Identify which cell holds the provided text, then report its (x, y) central coordinate. 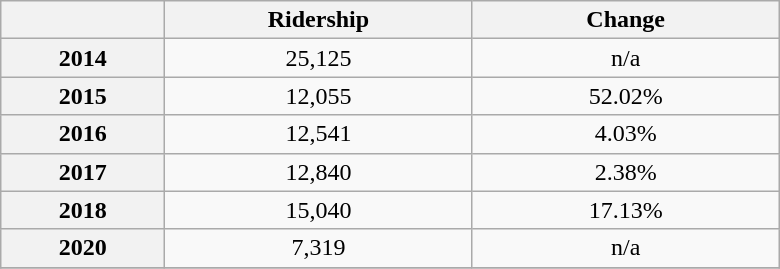
Change (626, 20)
15,040 (318, 210)
12,840 (318, 172)
52.02% (626, 96)
2017 (83, 172)
12,541 (318, 134)
7,319 (318, 248)
2020 (83, 248)
17.13% (626, 210)
2018 (83, 210)
2.38% (626, 172)
2014 (83, 58)
2015 (83, 96)
2016 (83, 134)
12,055 (318, 96)
4.03% (626, 134)
Ridership (318, 20)
25,125 (318, 58)
